Determine the [X, Y] coordinate at the center of the cell enclosing the given text.  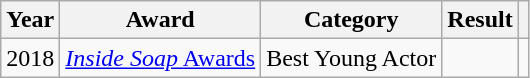
Best Young Actor [352, 58]
Result [480, 20]
Inside Soap Awards [160, 58]
2018 [30, 58]
Category [352, 20]
Year [30, 20]
Award [160, 20]
